Find where the given text appears and provide that cell's center as (X, Y) coordinate. 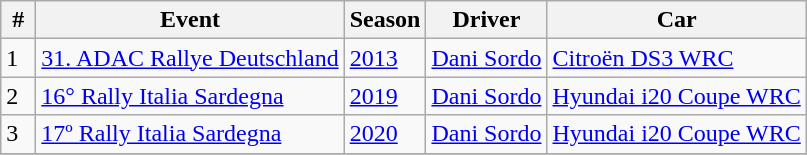
17º Rally Italia Sardegna (190, 134)
2 (18, 96)
Car (676, 20)
Event (190, 20)
31. ADAC Rallye Deutschland (190, 58)
16° Rally Italia Sardegna (190, 96)
Season (385, 20)
Driver (486, 20)
2013 (385, 58)
2020 (385, 134)
3 (18, 134)
# (18, 20)
2019 (385, 96)
1 (18, 58)
Citroën DS3 WRC (676, 58)
